Search for the cell housing the specified text and yield its (x, y) center coordinate. 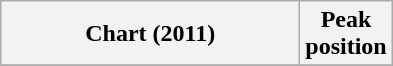
Chart (2011) (150, 34)
Peakposition (346, 34)
